Detect which cell encompasses the target text, then output its (X, Y) center coordinate. 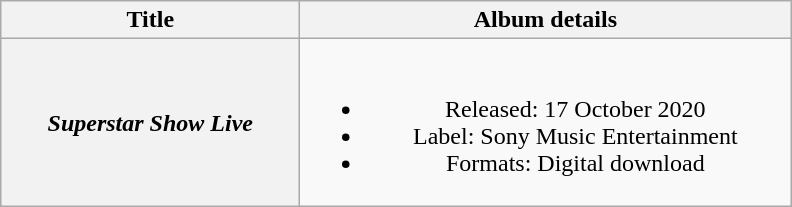
Title (150, 20)
Superstar Show Live (150, 122)
Album details (546, 20)
Released: 17 October 2020Label: Sony Music EntertainmentFormats: Digital download (546, 122)
